Return [x, y] of the center of cell containing provided text 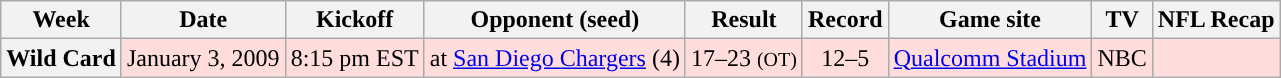
Record [845, 20]
Opponent (seed) [554, 20]
Result [744, 20]
Wild Card [62, 58]
Week [62, 20]
17–23 (OT) [744, 58]
Game site [990, 20]
12–5 [845, 58]
NFL Recap [1216, 20]
NBC [1122, 58]
Qualcomm Stadium [990, 58]
8:15 pm EST [354, 58]
at San Diego Chargers (4) [554, 58]
Kickoff [354, 20]
Date [203, 20]
January 3, 2009 [203, 58]
TV [1122, 20]
